Capture the cell that displays the provided text and extract its (X, Y) central coordinate. 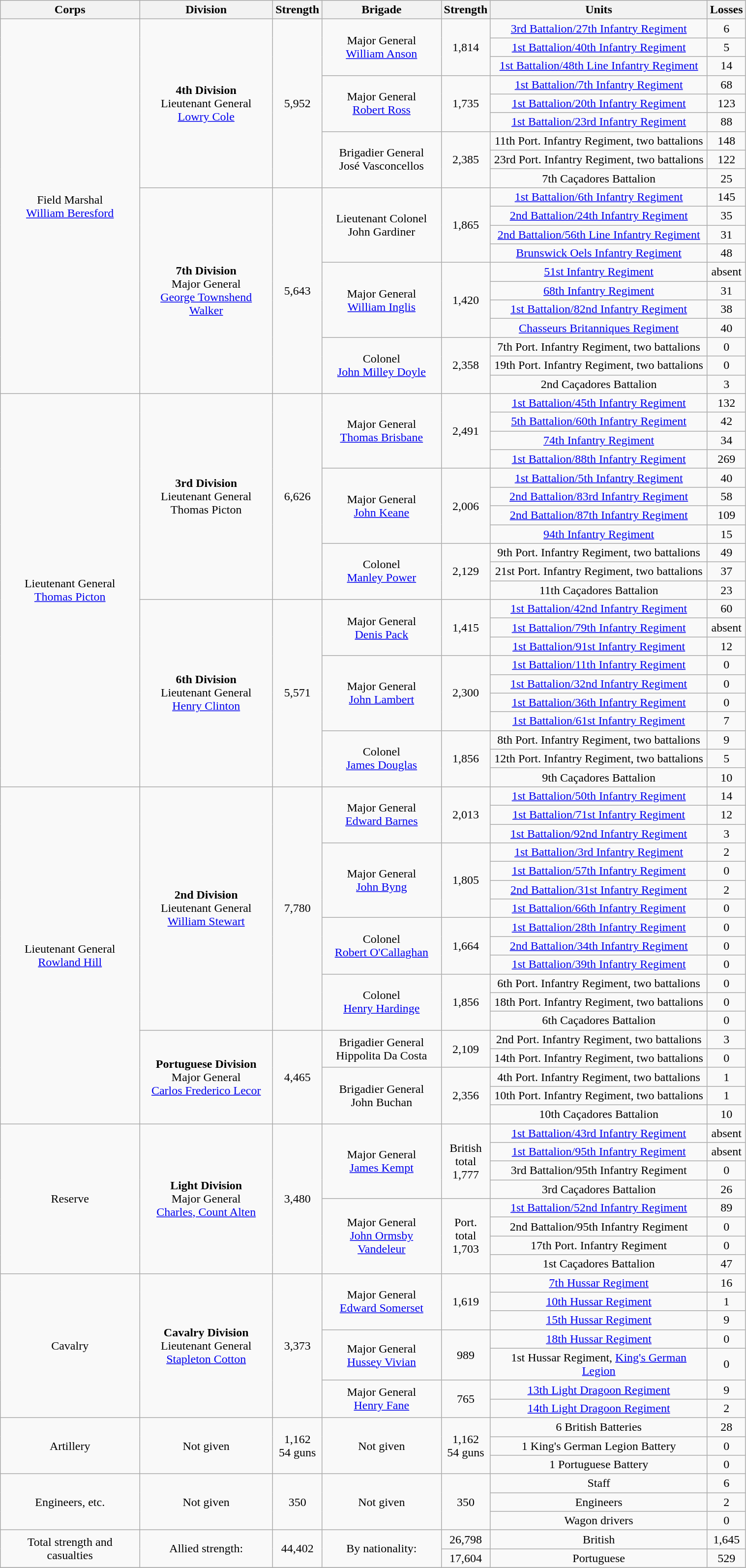
68th Infantry Regiment (599, 291)
35 (726, 215)
Lieutenant GeneralRowland Hill (70, 955)
ColonelManley Power (382, 572)
1st Battalion/57th Infantry Regiment (599, 871)
7th Hussar Regiment (599, 1283)
15th Hussar Regiment (599, 1320)
Brigadier GeneralJohn Buchan (382, 1095)
2nd Battalion/95th Infantry Regiment (599, 1227)
7th Caçadores Battalion (599, 178)
6 British Batteries (599, 1427)
Lieutenant ColonelJohn Gardiner (382, 225)
Engineers (599, 1502)
By nationality: (382, 1549)
Total strength and casualties (70, 1549)
4th DivisionLieutenant GeneralLowry Cole (207, 103)
6th Port. Infantry Regiment, two battalions (599, 983)
765 (466, 1399)
Major GeneralRobert Ross (382, 103)
47 (726, 1264)
88 (726, 122)
1st Battalion/42nd Infantry Regiment (599, 609)
34 (726, 440)
9th Caçadores Battalion (599, 777)
Chasseurs Britanniques Regiment (599, 328)
1st Battalion/6th Infantry Regiment (599, 197)
Brigadier GeneralJosé Vasconcellos (382, 159)
74th Infantry Regiment (599, 440)
Major GeneralJohn Keane (382, 506)
1,735 (466, 103)
2nd Battalion/24th Infantry Regiment (599, 215)
1st Battalion/61st Infantry Regiment (599, 721)
122 (726, 159)
1,805 (466, 880)
1st Battalion/32nd Infantry Regiment (599, 684)
1st Battalion/28th Infantry Regiment (599, 927)
5th Battalion/60th Infantry Regiment (599, 422)
58 (726, 496)
Major GeneralJohn Lambert (382, 693)
Major GeneralDenis Pack (382, 628)
19th Port. Infantry Regiment, two battalions (599, 365)
Light DivisionMajor GeneralCharles, Count Alten (207, 1198)
3rd DivisionLieutenant GeneralThomas Picton (207, 497)
Cavalry (70, 1346)
2nd Battalion/56th Line Infantry Regiment (599, 235)
3rd Battalion/95th Infantry Regiment (599, 1171)
2,491 (466, 431)
Cavalry DivisionLieutenant GeneralStapleton Cotton (207, 1346)
109 (726, 515)
Brigade (382, 10)
1st Battalion/45th Infantry Regiment (599, 403)
8th Port. Infantry Regiment, two battalions (599, 740)
2,356 (466, 1095)
28 (726, 1427)
13th Light Dragoon Regiment (599, 1389)
1st Battalion/39th Infantry Regiment (599, 965)
3,373 (298, 1346)
14th Light Dragoon Regiment (599, 1408)
18th Port. Infantry Regiment, two battalions (599, 1002)
Division (207, 10)
15 (726, 534)
6,626 (298, 497)
1st Battalion/88th Infantry Regiment (599, 459)
Major GeneralJohn Byng (382, 880)
ColonelJames Douglas (382, 758)
2,129 (466, 572)
1st Battalion/20th Infantry Regiment (599, 103)
26,798 (466, 1539)
18th Hussar Regiment (599, 1339)
11th Caçadores Battalion (599, 590)
26 (726, 1189)
2nd Battalion/83rd Infantry Regiment (599, 496)
Allied strength: (207, 1549)
21st Port. Infantry Regiment, two battalions (599, 572)
989 (466, 1355)
2,358 (466, 365)
1st Battalion/7th Infantry Regiment (599, 85)
11th Port. Infantry Regiment, two battalions (599, 141)
Major GeneralHenry Fane (382, 1399)
2,109 (466, 1049)
Portuguese (599, 1558)
2nd Caçadores Battalion (599, 384)
1st Battalion/40th Infantry Regiment (599, 47)
1,619 (466, 1301)
5,952 (298, 103)
37 (726, 572)
7,780 (298, 908)
1st Battalion/79th Infantry Regiment (599, 628)
Lieutenant GeneralThomas Picton (70, 590)
1st Battalion/5th Infantry Regiment (599, 478)
Major GeneralJames Kempt (382, 1161)
10th Hussar Regiment (599, 1301)
1st Hussar Regiment, King's German Legion (599, 1364)
5,643 (298, 290)
5,571 (298, 694)
1st Battalion/52nd Infantry Regiment (599, 1208)
2nd Port. Infantry Regiment, two battalions (599, 1039)
1st Battalion/71st Infantry Regiment (599, 814)
1st Battalion/95th Infantry Regiment (599, 1152)
1st Battalion/92nd Infantry Regiment (599, 834)
1,664 (466, 946)
1st Battalion/23rd Infantry Regiment (599, 122)
60 (726, 609)
Engineers, etc. (70, 1502)
Units (599, 10)
42 (726, 422)
89 (726, 1208)
British (599, 1539)
17th Port. Infantry Regiment (599, 1245)
7th DivisionMajor GeneralGeorge Townshend Walker (207, 290)
ColonelJohn Milley Doyle (382, 365)
2nd Battalion/34th Infantry Regiment (599, 946)
7 (726, 721)
25 (726, 178)
ColonelRobert O'Callaghan (382, 946)
1st Battalion/91st Infantry Regiment (599, 646)
23rd Port. Infantry Regiment, two battalions (599, 159)
51st Infantry Regiment (599, 272)
Britishtotal1,777 (466, 1161)
145 (726, 197)
7th Port. Infantry Regiment, two battalions (599, 347)
148 (726, 141)
10th Port. Infantry Regiment, two battalions (599, 1095)
Major GeneralWilliam Inglis (382, 300)
1st Battalion/3rd Infantry Regiment (599, 852)
3rd Battalion/27th Infantry Regiment (599, 29)
Reserve (70, 1198)
16 (726, 1283)
1,865 (466, 225)
Portuguese DivisionMajor GeneralCarlos Frederico Lecor (207, 1077)
12th Port. Infantry Regiment, two battalions (599, 758)
Losses (726, 10)
123 (726, 103)
Major GeneralEdward Barnes (382, 814)
1 Portuguese Battery (599, 1465)
529 (726, 1558)
Artillery (70, 1446)
2,006 (466, 506)
1st Battalion/11th Infantry Regiment (599, 665)
38 (726, 309)
2nd Battalion/31st Infantry Regiment (599, 890)
1,420 (466, 300)
1,415 (466, 628)
1st Battalion/36th Infantry Regiment (599, 702)
1st Battalion/66th Infantry Regiment (599, 908)
2,300 (466, 693)
269 (726, 459)
ColonelHenry Hardinge (382, 1002)
2nd Battalion/87th Infantry Regiment (599, 515)
1st Battalion/50th Infantry Regiment (599, 796)
17,604 (466, 1558)
1,645 (726, 1539)
3rd Caçadores Battalion (599, 1189)
23 (726, 590)
2nd DivisionLieutenant GeneralWilliam Stewart (207, 908)
94th Infantry Regiment (599, 534)
Major GeneralWilliam Anson (382, 47)
1,814 (466, 47)
2,385 (466, 159)
9th Port. Infantry Regiment, two battalions (599, 553)
49 (726, 553)
1st Battalion/43rd Infantry Regiment (599, 1133)
Major GeneralHussey Vivian (382, 1355)
132 (726, 403)
4th Port. Infantry Regiment, two battalions (599, 1077)
3,480 (298, 1198)
1st Battalion/82nd Infantry Regiment (599, 309)
14th Port. Infantry Regiment, two battalions (599, 1058)
2,013 (466, 814)
6th Caçadores Battalion (599, 1021)
48 (726, 253)
Major GeneralEdward Somerset (382, 1301)
6th DivisionLieutenant GeneralHenry Clinton (207, 694)
Wagon drivers (599, 1521)
10th Caçadores Battalion (599, 1114)
Major GeneralThomas Brisbane (382, 431)
1 King's German Legion Battery (599, 1446)
1st Caçadores Battalion (599, 1264)
Staff (599, 1483)
Port.total1,703 (466, 1236)
1st Battalion/48th Line Infantry Regiment (599, 66)
68 (726, 85)
44,402 (298, 1549)
Brigadier GeneralHippolita Da Costa (382, 1049)
Corps (70, 10)
Major GeneralJohn Ormsby Vandeleur (382, 1236)
4,465 (298, 1077)
Brunswick Oels Infantry Regiment (599, 253)
Field MarshalWilliam Beresford (70, 207)
